Determine the [X, Y] coordinate at the center of the cell enclosing the given text.  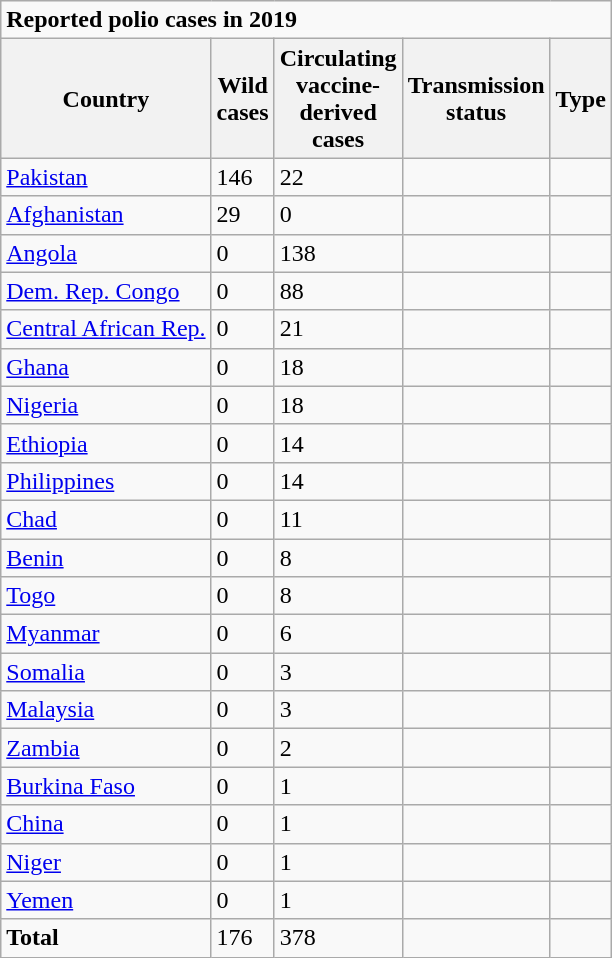
Burkina Faso [106, 786]
Transmissionstatus [476, 98]
Niger [106, 862]
6 [338, 634]
Togo [106, 596]
Ethiopia [106, 443]
Dem. Rep. Congo [106, 291]
Total [106, 938]
21 [338, 329]
Ghana [106, 367]
Reported polio cases in 2019 [306, 20]
Afghanistan [106, 215]
China [106, 824]
2 [338, 748]
146 [242, 177]
Type [580, 98]
Yemen [106, 900]
Angola [106, 253]
Wildcases [242, 98]
Somalia [106, 672]
Zambia [106, 748]
378 [338, 938]
Philippines [106, 481]
Circulatingvaccine-derivedcases [338, 98]
176 [242, 938]
Benin [106, 557]
Nigeria [106, 405]
29 [242, 215]
Chad [106, 519]
22 [338, 177]
Pakistan [106, 177]
Malaysia [106, 710]
Central African Rep. [106, 329]
Country [106, 98]
Myanmar [106, 634]
11 [338, 519]
138 [338, 253]
88 [338, 291]
